Return the (x, y) coordinate for the center point of the cell that contains the specified text.  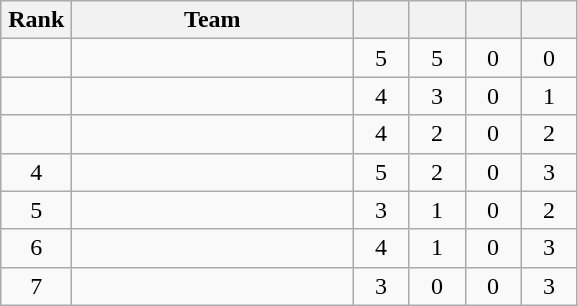
6 (36, 248)
Rank (36, 20)
Team (212, 20)
7 (36, 286)
